Determine the [X, Y] coordinate at the center of the cell enclosing the given text.  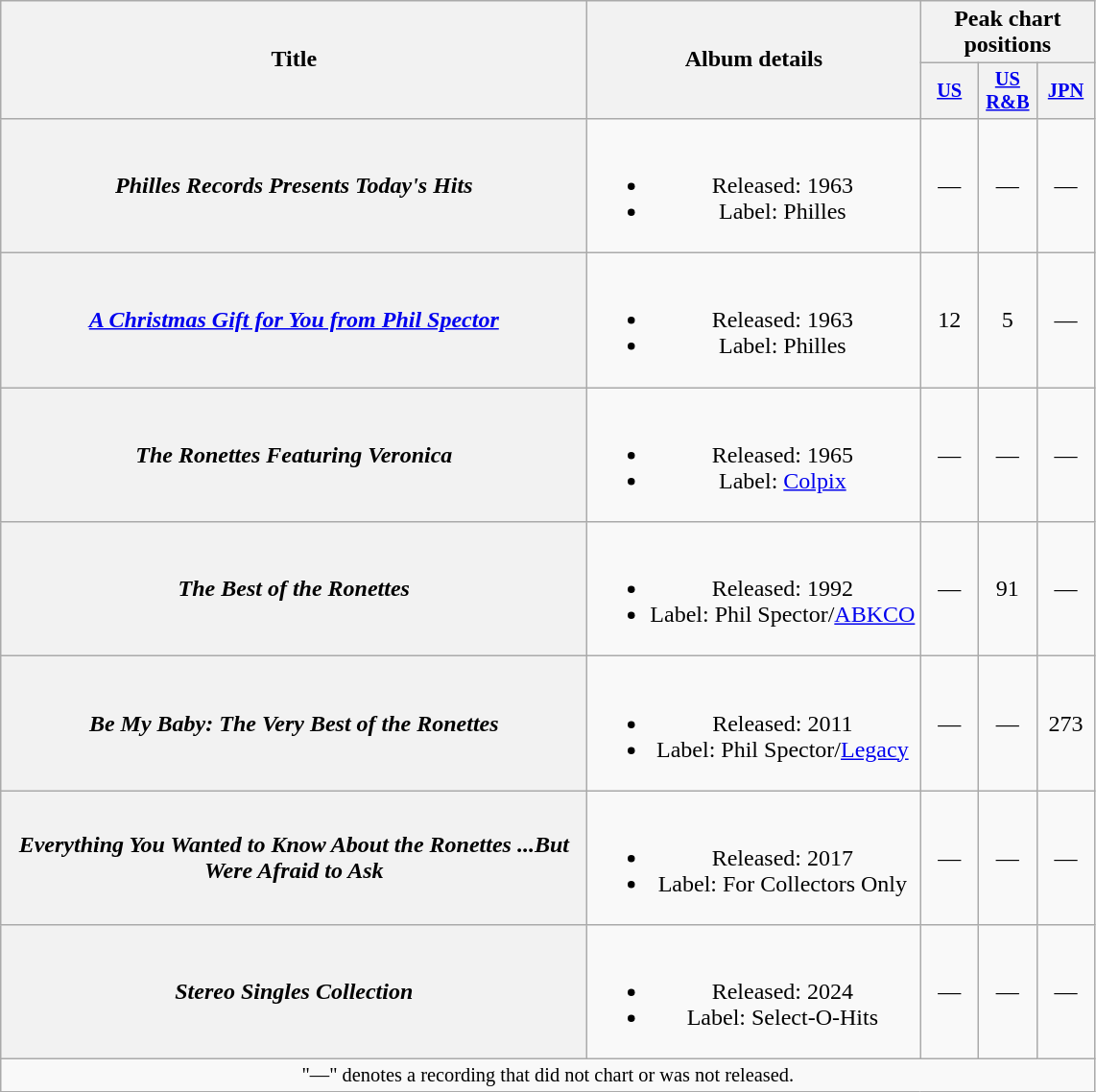
Released: 1992Label: Phil Spector/ABKCO [754, 589]
Philles Records Presents Today's Hits [294, 185]
The Best of the Ronettes [294, 589]
Peak chart positions [1008, 33]
A Christmas Gift for You from Phil Spector [294, 320]
Everything You Wanted to Know About the Ronettes ...But Were Afraid to Ask [294, 858]
91 [1008, 589]
US [950, 91]
Title [294, 59]
Released: 1965Label: Colpix [754, 455]
5 [1008, 320]
Stereo Singles Collection [294, 992]
Released: 2011Label: Phil Spector/Legacy [754, 724]
USR&B [1008, 91]
Released: 2024Label: Select-O-Hits [754, 992]
JPN [1065, 91]
273 [1065, 724]
12 [950, 320]
Album details [754, 59]
Released: 2017Label: For Collectors Only [754, 858]
The Ronettes Featuring Veronica [294, 455]
Be My Baby: The Very Best of the Ronettes [294, 724]
"—" denotes a recording that did not chart or was not released. [548, 1076]
